Provide the [x, y] coordinate of the cell's center where the given text is located.  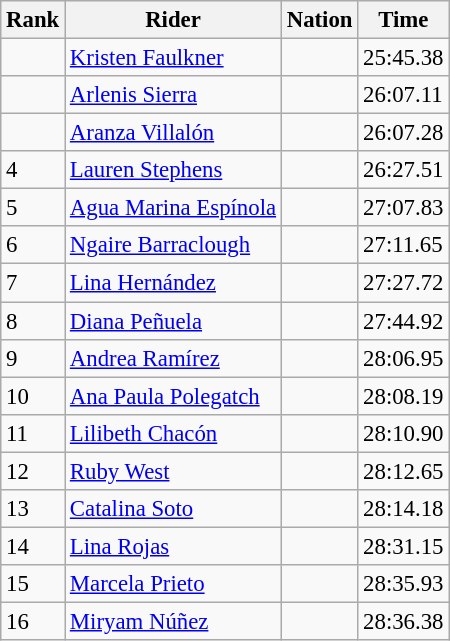
27:44.92 [404, 321]
28:36.38 [404, 621]
26:07.28 [404, 133]
7 [33, 283]
Ngaire Barraclough [174, 245]
Catalina Soto [174, 509]
28:12.65 [404, 471]
5 [33, 208]
26:07.11 [404, 95]
8 [33, 321]
28:31.15 [404, 546]
28:14.18 [404, 509]
28:35.93 [404, 584]
Lauren Stephens [174, 170]
Marcela Prieto [174, 584]
27:07.83 [404, 208]
Andrea Ramírez [174, 358]
Lilibeth Chacón [174, 433]
Time [404, 20]
Ana Paula Polegatch [174, 396]
25:45.38 [404, 58]
Diana Peñuela [174, 321]
Aranza Villalón [174, 133]
Nation [319, 20]
Ruby West [174, 471]
Arlenis Sierra [174, 95]
4 [33, 170]
27:11.65 [404, 245]
12 [33, 471]
Lina Hernández [174, 283]
28:10.90 [404, 433]
15 [33, 584]
Kristen Faulkner [174, 58]
Miryam Núñez [174, 621]
9 [33, 358]
10 [33, 396]
28:08.19 [404, 396]
6 [33, 245]
16 [33, 621]
28:06.95 [404, 358]
13 [33, 509]
Rank [33, 20]
26:27.51 [404, 170]
14 [33, 546]
Rider [174, 20]
27:27.72 [404, 283]
11 [33, 433]
Agua Marina Espínola [174, 208]
Lina Rojas [174, 546]
